Return the (X, Y) coordinate for the center point of the cell that contains the specified text.  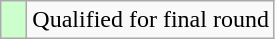
Qualified for final round (151, 20)
